Extract the (X, Y) coordinate from the center of the cell holding the provided text.  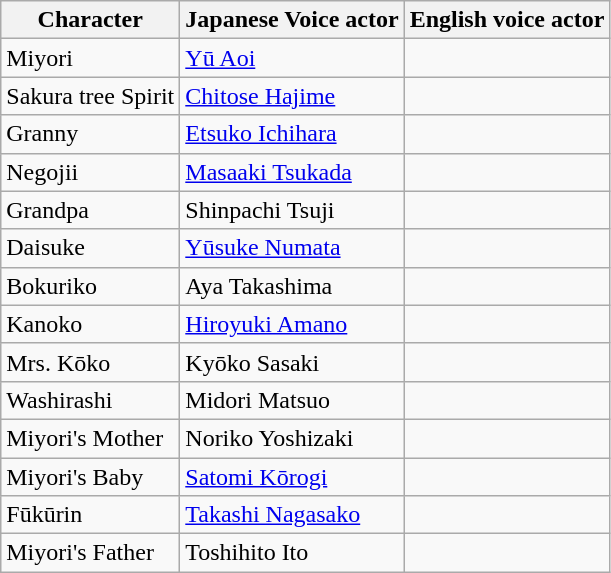
Chitose Hajime (292, 96)
Shinpachi Tsuji (292, 210)
Daisuke (90, 248)
Character (90, 20)
Midori Matsuo (292, 400)
Noriko Yoshizaki (292, 438)
Sakura tree Spirit (90, 96)
Aya Takashima (292, 286)
Yū Aoi (292, 58)
Miyori's Father (90, 553)
Masaaki Tsukada (292, 172)
Toshihito Ito (292, 553)
Bokuriko (90, 286)
Japanese Voice actor (292, 20)
Miyori's Mother (90, 438)
Satomi Kōrogi (292, 477)
Kyōko Sasaki (292, 362)
Etsuko Ichihara (292, 134)
Hiroyuki Amano (292, 324)
Kanoko (90, 324)
Miyori (90, 58)
Yūsuke Numata (292, 248)
Grandpa (90, 210)
Washirashi (90, 400)
English voice actor (507, 20)
Fūkūrin (90, 515)
Granny (90, 134)
Negojii (90, 172)
Miyori's Baby (90, 477)
Takashi Nagasako (292, 515)
Mrs. Kōko (90, 362)
